Identify which cell holds the provided text, then report its [X, Y] central coordinate. 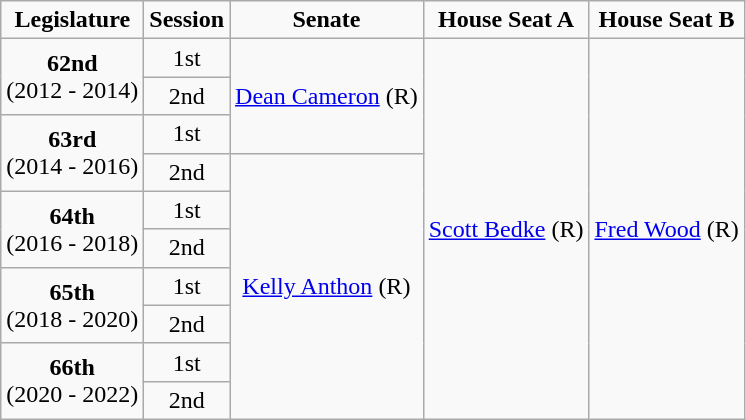
Dean Cameron (R) [327, 96]
62nd (2012 - 2014) [72, 77]
Senate [327, 20]
Scott Bedke (R) [506, 230]
Fred Wood (R) [666, 230]
63rd (2014 - 2016) [72, 153]
Session [187, 20]
House Seat A [506, 20]
Legislature [72, 20]
Kelly Anthon (R) [327, 286]
64th (2016 - 2018) [72, 229]
66th (2020 - 2022) [72, 381]
65th (2018 - 2020) [72, 305]
House Seat B [666, 20]
